Return the [x, y] coordinate for the center point of the cell that contains the specified text.  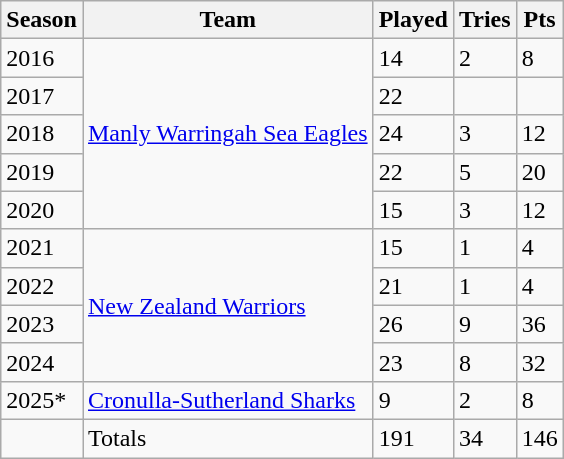
2018 [42, 134]
146 [540, 438]
21 [413, 286]
Pts [540, 20]
Totals [228, 438]
24 [413, 134]
32 [540, 362]
2020 [42, 210]
23 [413, 362]
2021 [42, 248]
Team [228, 20]
2022 [42, 286]
36 [540, 324]
2017 [42, 96]
2019 [42, 172]
Played [413, 20]
14 [413, 58]
2023 [42, 324]
Manly Warringah Sea Eagles [228, 134]
Season [42, 20]
20 [540, 172]
Tries [484, 20]
5 [484, 172]
New Zealand Warriors [228, 305]
2024 [42, 362]
26 [413, 324]
34 [484, 438]
2025* [42, 400]
2016 [42, 58]
Cronulla-Sutherland Sharks [228, 400]
191 [413, 438]
